Output the [x, y] coordinate of the center of the cell containing the given text.  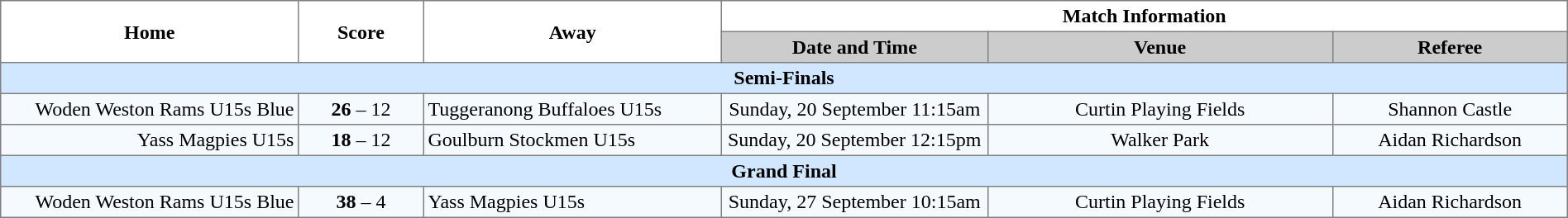
Sunday, 20 September 11:15am [854, 109]
Venue [1159, 47]
Match Information [1145, 17]
Sunday, 20 September 12:15pm [854, 140]
Shannon Castle [1450, 109]
Away [572, 31]
Goulburn Stockmen U15s [572, 140]
38 – 4 [361, 202]
26 – 12 [361, 109]
Referee [1450, 47]
Grand Final [784, 171]
Sunday, 27 September 10:15am [854, 202]
Tuggeranong Buffaloes U15s [572, 109]
Score [361, 31]
Date and Time [854, 47]
Walker Park [1159, 140]
18 – 12 [361, 140]
Home [150, 31]
Semi-Finals [784, 78]
